Locate the cell with the specified text and output its [x, y] center coordinate. 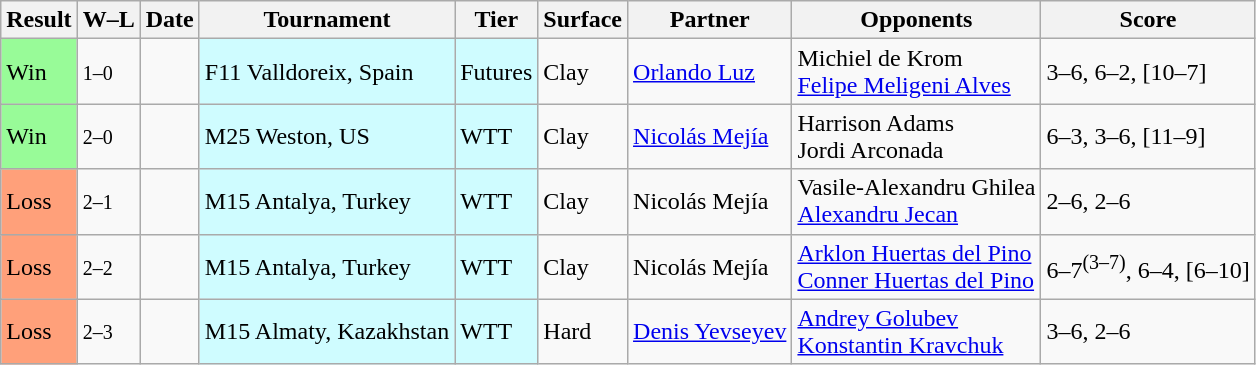
Score [1148, 20]
Denis Yevseyev [710, 332]
Vasile-Alexandru Ghilea Alexandru Jecan [916, 202]
Harrison Adams Jordi Arconada [916, 136]
Futures [496, 72]
Orlando Luz [710, 72]
Date [170, 20]
2–2 [108, 266]
Arklon Huertas del Pino Conner Huertas del Pino [916, 266]
Opponents [916, 20]
3–6, 2–6 [1148, 332]
M15 Almaty, Kazakhstan [326, 332]
6–3, 3–6, [11–9] [1148, 136]
F11 Valldoreix, Spain [326, 72]
Tier [496, 20]
Result [39, 20]
2–0 [108, 136]
3–6, 6–2, [10–7] [1148, 72]
1–0 [108, 72]
Andrey Golubev Konstantin Kravchuk [916, 332]
Tournament [326, 20]
M25 Weston, US [326, 136]
Surface [583, 20]
Michiel de Krom Felipe Meligeni Alves [916, 72]
2–1 [108, 202]
Partner [710, 20]
W–L [108, 20]
6–7(3–7), 6–4, [6–10] [1148, 266]
2–6, 2–6 [1148, 202]
Hard [583, 332]
2–3 [108, 332]
